Find where the given text appears and provide that cell's center as [X, Y] coordinate. 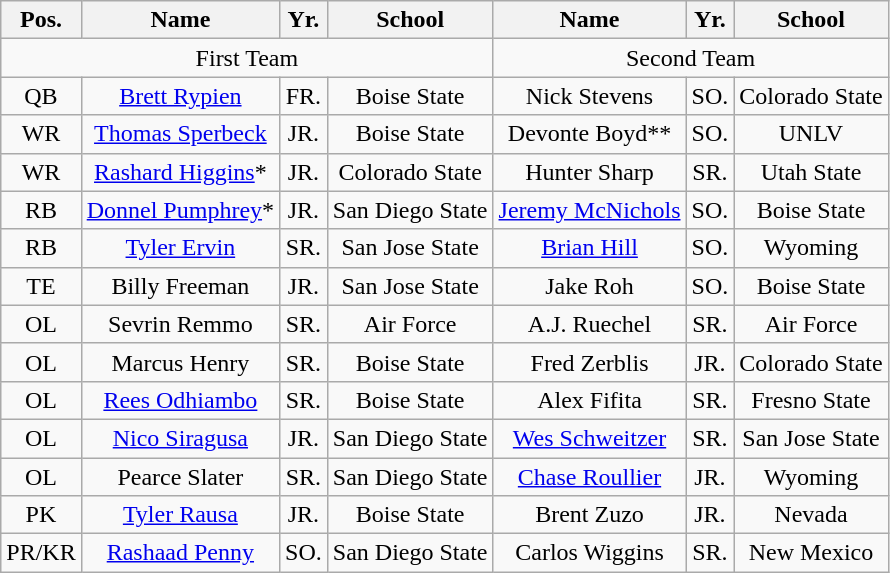
Fresno State [811, 400]
Jeremy McNichols [590, 210]
Billy Freeman [180, 286]
Chase Roullier [590, 477]
Tyler Ervin [180, 248]
Nevada [811, 515]
Nico Siragusa [180, 438]
Tyler Rausa [180, 515]
First Team [247, 58]
TE [41, 286]
New Mexico [811, 553]
Rashaad Penny [180, 553]
Sevrin Remmo [180, 324]
Pos. [41, 20]
Fred Zerblis [590, 362]
Pearce Slater [180, 477]
Wes Schweitzer [590, 438]
Devonte Boyd** [590, 134]
Brian Hill [590, 248]
PR/KR [41, 553]
QB [41, 96]
Jake Roh [590, 286]
Nick Stevens [590, 96]
PK [41, 515]
Thomas Sperbeck [180, 134]
Brett Rypien [180, 96]
Donnel Pumphrey* [180, 210]
Hunter Sharp [590, 172]
Brent Zuzo [590, 515]
Marcus Henry [180, 362]
Rashard Higgins* [180, 172]
Carlos Wiggins [590, 553]
Second Team [690, 58]
UNLV [811, 134]
A.J. Ruechel [590, 324]
FR. [304, 96]
Utah State [811, 172]
Alex Fifita [590, 400]
Rees Odhiambo [180, 400]
